Determine the [x, y] coordinate at the center of the cell enclosing the given text.  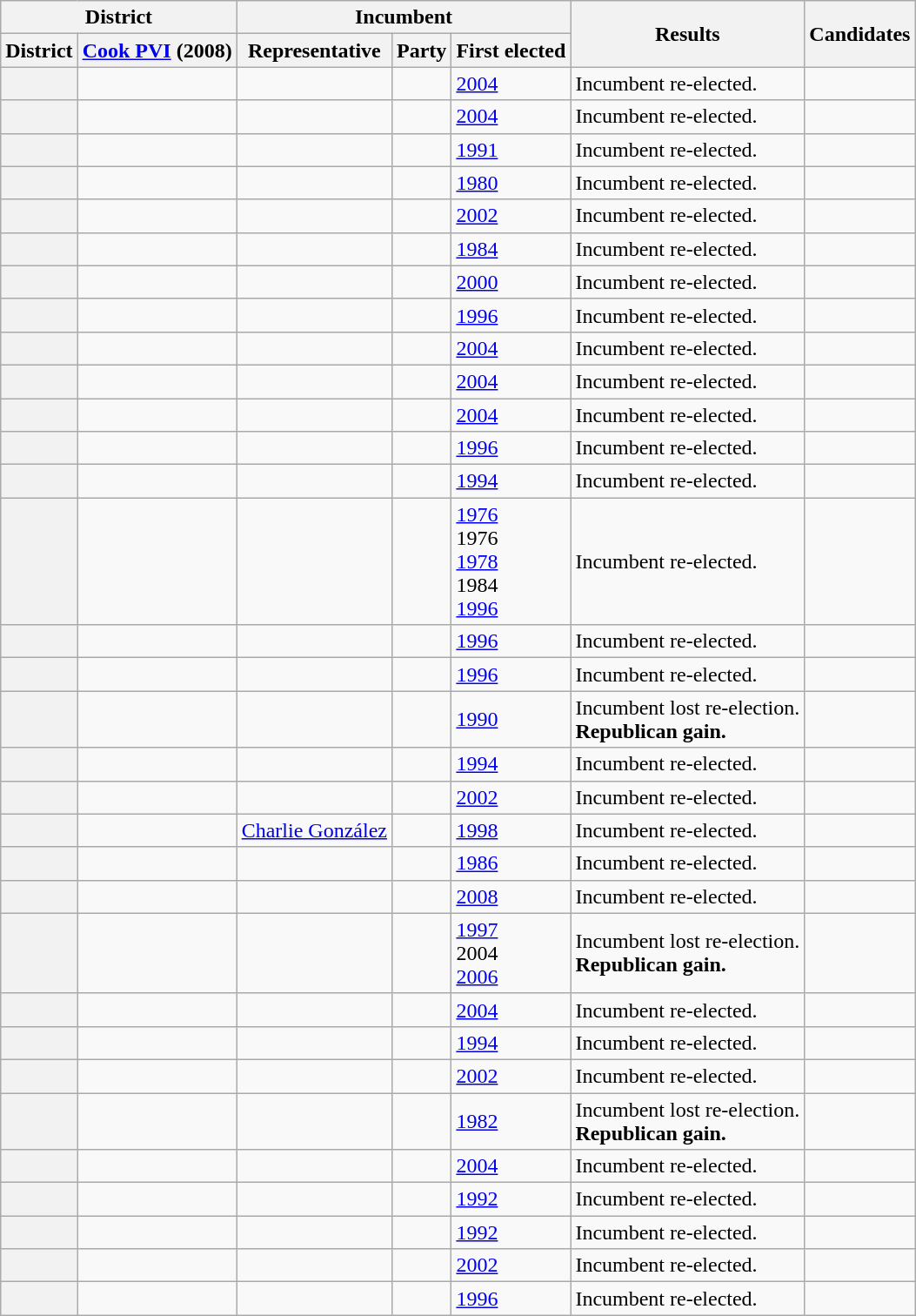
First elected [511, 50]
1980 [511, 183]
1991 [511, 150]
Party [421, 50]
1997 2004 2006 [511, 953]
Candidates [859, 34]
Charlie González [314, 830]
1976 1976 19781984 1996 [511, 561]
2000 [511, 282]
Incumbent [404, 17]
1986 [511, 863]
Representative [314, 50]
Results [687, 34]
2008 [511, 896]
1998 [511, 830]
1990 [511, 719]
1984 [511, 249]
1982 [511, 1121]
Cook PVI (2008) [157, 50]
